From the cell containing the given text, extract its center point as (X, Y) coordinate. 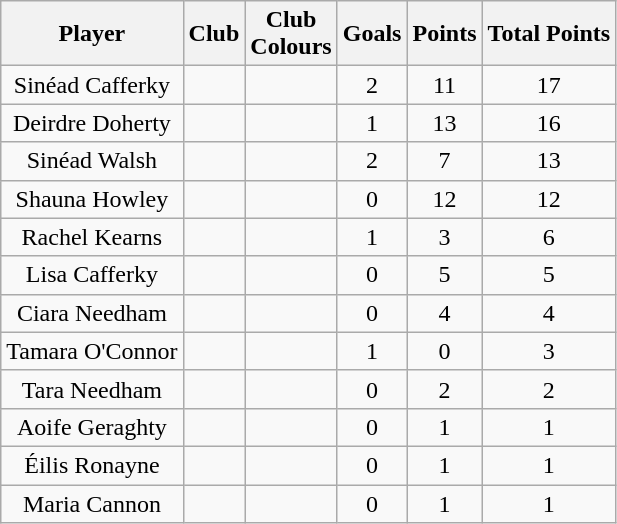
11 (444, 85)
Sinéad Cafferky (92, 85)
ClubColours (291, 34)
Points (444, 34)
17 (549, 85)
Deirdre Doherty (92, 123)
Tara Needham (92, 389)
Goals (372, 34)
Club (214, 34)
Rachel Kearns (92, 237)
7 (444, 161)
6 (549, 237)
Shauna Howley (92, 199)
Lisa Cafferky (92, 275)
16 (549, 123)
Sinéad Walsh (92, 161)
Ciara Needham (92, 313)
Player (92, 34)
Tamara O'Connor (92, 351)
Maria Cannon (92, 503)
Éilis Ronayne (92, 465)
Total Points (549, 34)
Aoife Geraghty (92, 427)
